Return the [X, Y] coordinate for the center point of the cell that contains the specified text.  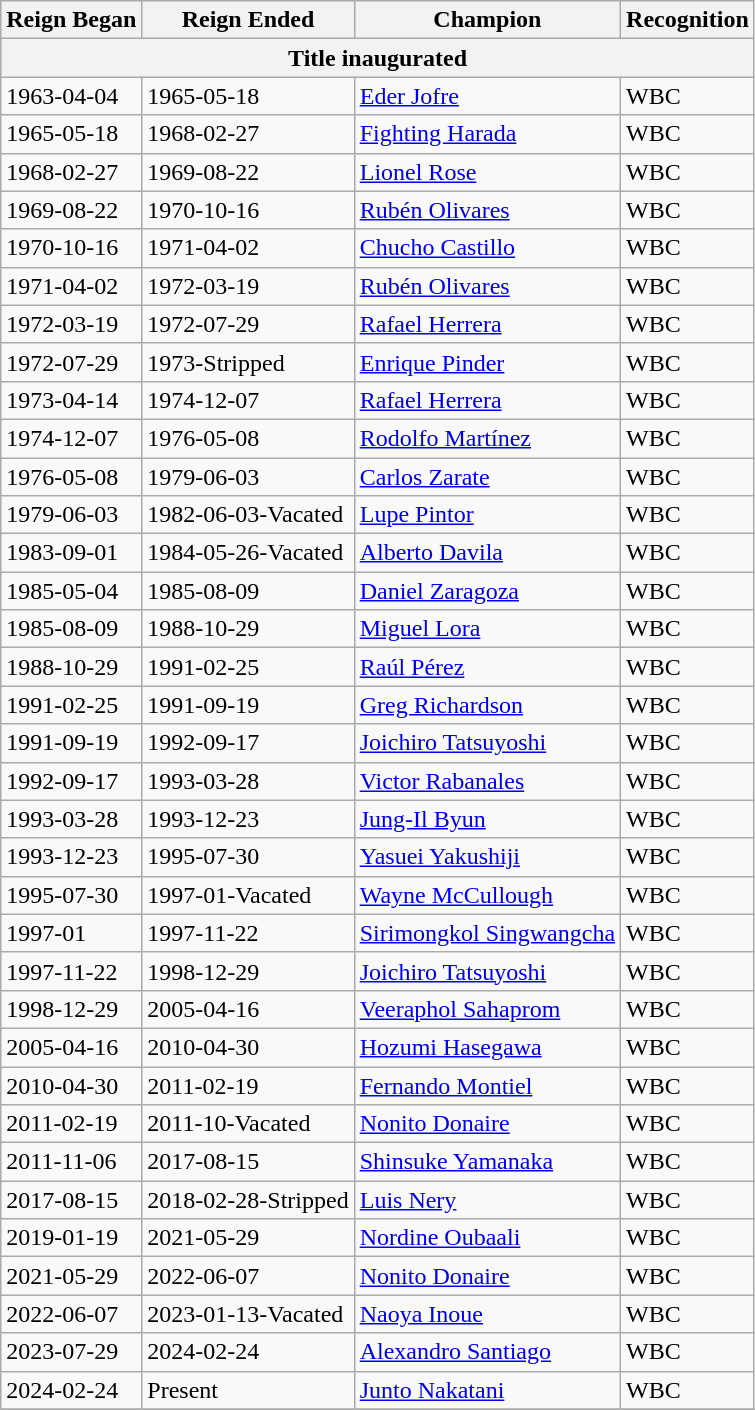
2011-11-06 [72, 1162]
1963-04-04 [72, 96]
Lionel Rose [487, 172]
Yasuei Yakushiji [487, 857]
Veeraphol Sahaprom [487, 1009]
Raúl Pérez [487, 667]
2018-02-28-Stripped [248, 1200]
1973-Stripped [248, 362]
1997-01-Vacated [248, 895]
Eder Jofre [487, 96]
2019-01-19 [72, 1238]
Junto Nakatani [487, 1390]
1985-05-04 [72, 591]
Fernando Montiel [487, 1085]
Rodolfo Martínez [487, 438]
Chucho Castillo [487, 248]
Jung-Il Byun [487, 819]
Reign Began [72, 20]
Miguel Lora [487, 629]
Enrique Pinder [487, 362]
Sirimongkol Singwangcha [487, 933]
Shinsuke Yamanaka [487, 1162]
Wayne McCullough [487, 895]
Fighting Harada [487, 134]
Carlos Zarate [487, 477]
Victor Rabanales [487, 781]
Reign Ended [248, 20]
Naoya Inoue [487, 1314]
Champion [487, 20]
Nordine Oubaali [487, 1238]
Hozumi Hasegawa [487, 1047]
1997-01 [72, 933]
Daniel Zaragoza [487, 591]
Alberto Davila [487, 553]
Present [248, 1390]
2011-10-Vacated [248, 1124]
Lupe Pintor [487, 515]
2023-01-13-Vacated [248, 1314]
1982-06-03-Vacated [248, 515]
Title inaugurated [378, 58]
Greg Richardson [487, 705]
Alexandro Santiago [487, 1352]
2023-07-29 [72, 1352]
Recognition [688, 20]
Luis Nery [487, 1200]
1983-09-01 [72, 553]
1984-05-26-Vacated [248, 553]
1973-04-14 [72, 400]
